Output the (X, Y) coordinate of the center of the cell containing the given text.  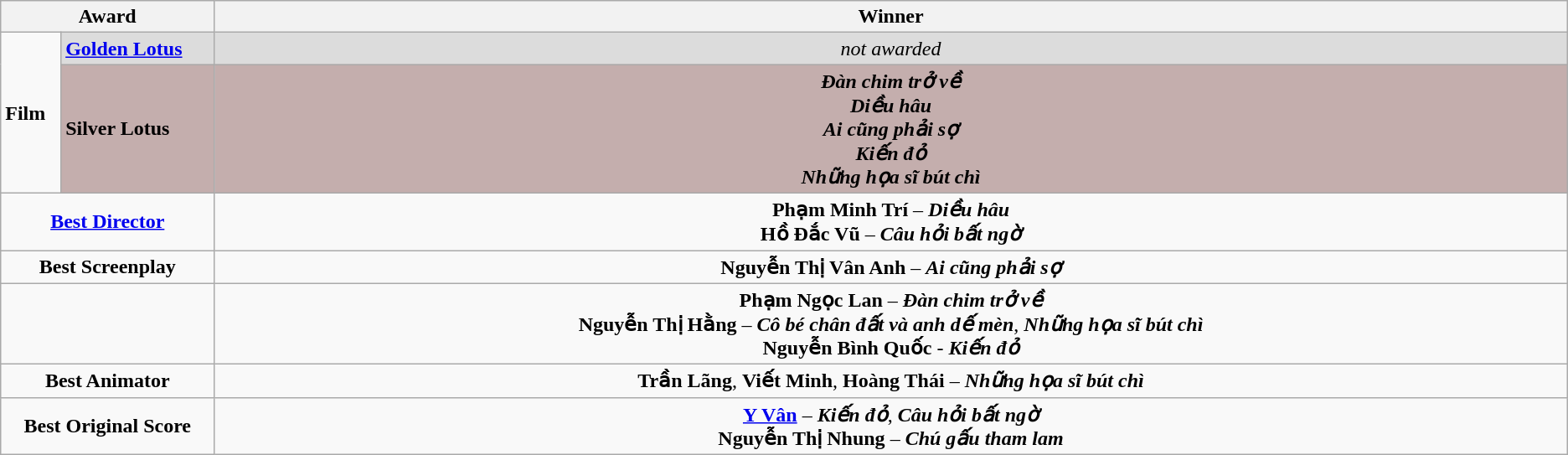
Best Animator (107, 381)
Award (107, 17)
Best Original Score (107, 426)
Phạm Ngọc Lan – Đàn chim trở vềNguyễn Thị Hằng – Cô bé chân đất và anh dế mèn, Những họa sĩ bút chìNguyễn Bình Quốc - Kiến đỏ (891, 323)
Nguyễn Thị Vân Anh – Ai cũng phải sợ (891, 266)
Best Screenplay (107, 266)
Film (31, 113)
Winner (891, 17)
Phạm Minh Trí – Diều hâuHồ Đắc Vũ – Câu hỏi bất ngờ (891, 221)
Đàn chim trở vềDiều hâuAi cũng phải sợKiến đỏNhững họa sĩ bút chì (891, 129)
not awarded (891, 49)
Trần Lãng, Viết Minh, Hoàng Thái – Những họa sĩ bút chì (891, 381)
Silver Lotus (137, 129)
Golden Lotus (137, 49)
Best Director (107, 221)
Y Vân – Kiến đỏ, Câu hỏi bất ngờNguyễn Thị Nhung – Chú gấu tham lam (891, 426)
